Scan for the cell matching the given text and deliver its (x, y) coordinate at center. 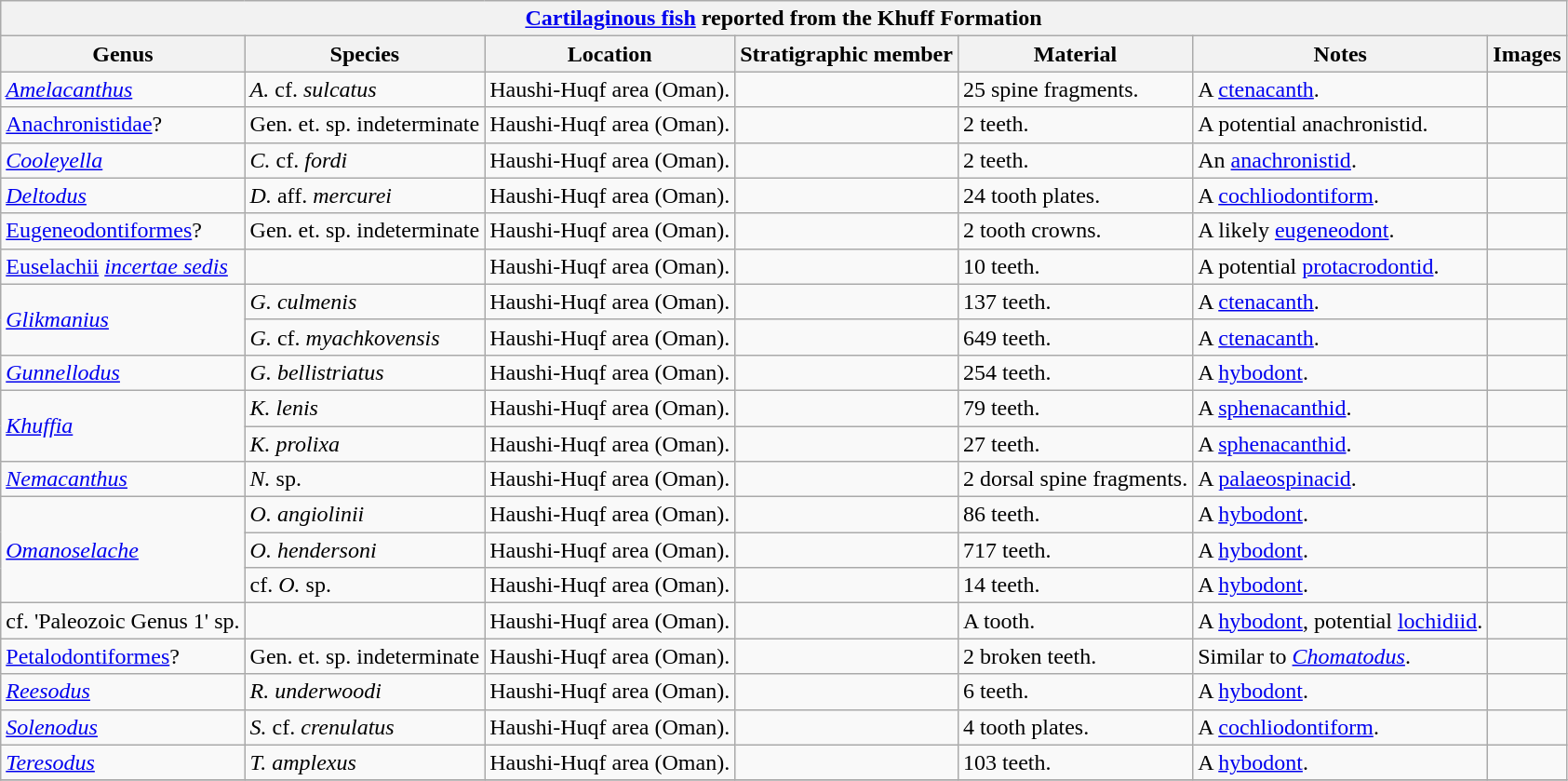
Cartilaginous fish reported from the Khuff Formation (784, 19)
254 teeth. (1075, 372)
Images (1527, 54)
137 teeth. (1075, 302)
Amelacanthus (123, 89)
2 dorsal spine fragments. (1075, 479)
D. aff. mercurei (365, 195)
O. angiolinii (365, 515)
2 broken teeth. (1075, 656)
cf. O. sp. (365, 586)
K. lenis (365, 408)
G. culmenis (365, 302)
Notes (1340, 54)
Genus (123, 54)
Euselachii incertae sedis (123, 266)
10 teeth. (1075, 266)
Omanoselache (123, 550)
14 teeth. (1075, 586)
25 spine fragments. (1075, 89)
Gunnellodus (123, 372)
103 teeth. (1075, 762)
Glikmanius (123, 319)
Cooleyella (123, 160)
Material (1075, 54)
Reesodus (123, 692)
O. hendersoni (365, 550)
A. cf. sulcatus (365, 89)
C. cf. fordi (365, 160)
Deltodus (123, 195)
Location (610, 54)
K. prolixa (365, 444)
An anachronistid. (1340, 160)
Khuffia (123, 425)
Similar to Chomatodus. (1340, 656)
R. underwoodi (365, 692)
2 tooth crowns. (1075, 231)
G. bellistriatus (365, 372)
717 teeth. (1075, 550)
A potential anachronistid. (1340, 125)
N. sp. (365, 479)
649 teeth. (1075, 337)
Petalodontiformes? (123, 656)
79 teeth. (1075, 408)
A potential protacrodontid. (1340, 266)
86 teeth. (1075, 515)
G. cf. myachkovensis (365, 337)
Teresodus (123, 762)
Anachronistidae? (123, 125)
4 tooth plates. (1075, 727)
S. cf. crenulatus (365, 727)
T. amplexus (365, 762)
Species (365, 54)
A hybodont, potential lochidiid. (1340, 621)
Nemacanthus (123, 479)
Eugeneodontiformes? (123, 231)
cf. 'Paleozoic Genus 1' sp. (123, 621)
Stratigraphic member (847, 54)
Solenodus (123, 727)
27 teeth. (1075, 444)
A likely eugeneodont. (1340, 231)
24 tooth plates. (1075, 195)
A palaeospinacid. (1340, 479)
A tooth. (1075, 621)
6 teeth. (1075, 692)
